Identify which cell holds the provided text, then report its (X, Y) central coordinate. 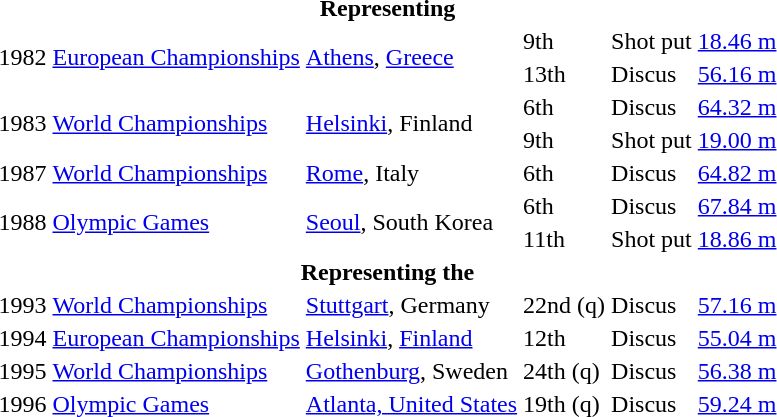
Rome, Italy (411, 173)
13th (564, 74)
11th (564, 239)
Athens, Greece (411, 58)
Gothenburg, Sweden (411, 371)
22nd (q) (564, 305)
Stuttgart, Germany (411, 305)
Seoul, South Korea (411, 222)
Olympic Games (176, 222)
24th (q) (564, 371)
12th (564, 338)
